Detect which cell encompasses the target text, then output its (x, y) center coordinate. 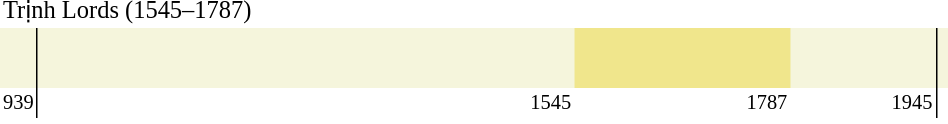
939 (19, 103)
1945 (862, 103)
1787 (682, 103)
1545 (306, 103)
